Output the (X, Y) coordinate of the center of the cell containing the given text.  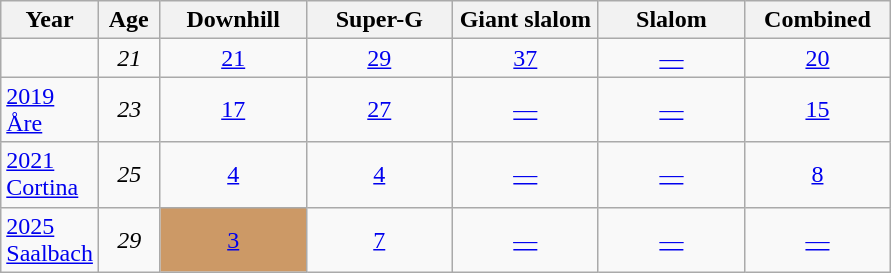
Giant slalom (525, 20)
2025 Saalbach (50, 240)
37 (525, 58)
Combined (817, 20)
17 (233, 110)
Super-G (379, 20)
2021 Cortina (50, 174)
Age (129, 20)
Year (50, 20)
2019 Åre (50, 110)
8 (817, 174)
27 (379, 110)
3 (233, 240)
25 (129, 174)
7 (379, 240)
23 (129, 110)
Slalom (671, 20)
Downhill (233, 20)
20 (817, 58)
15 (817, 110)
